Provide the (X, Y) coordinate of the cell's center where the given text is located.  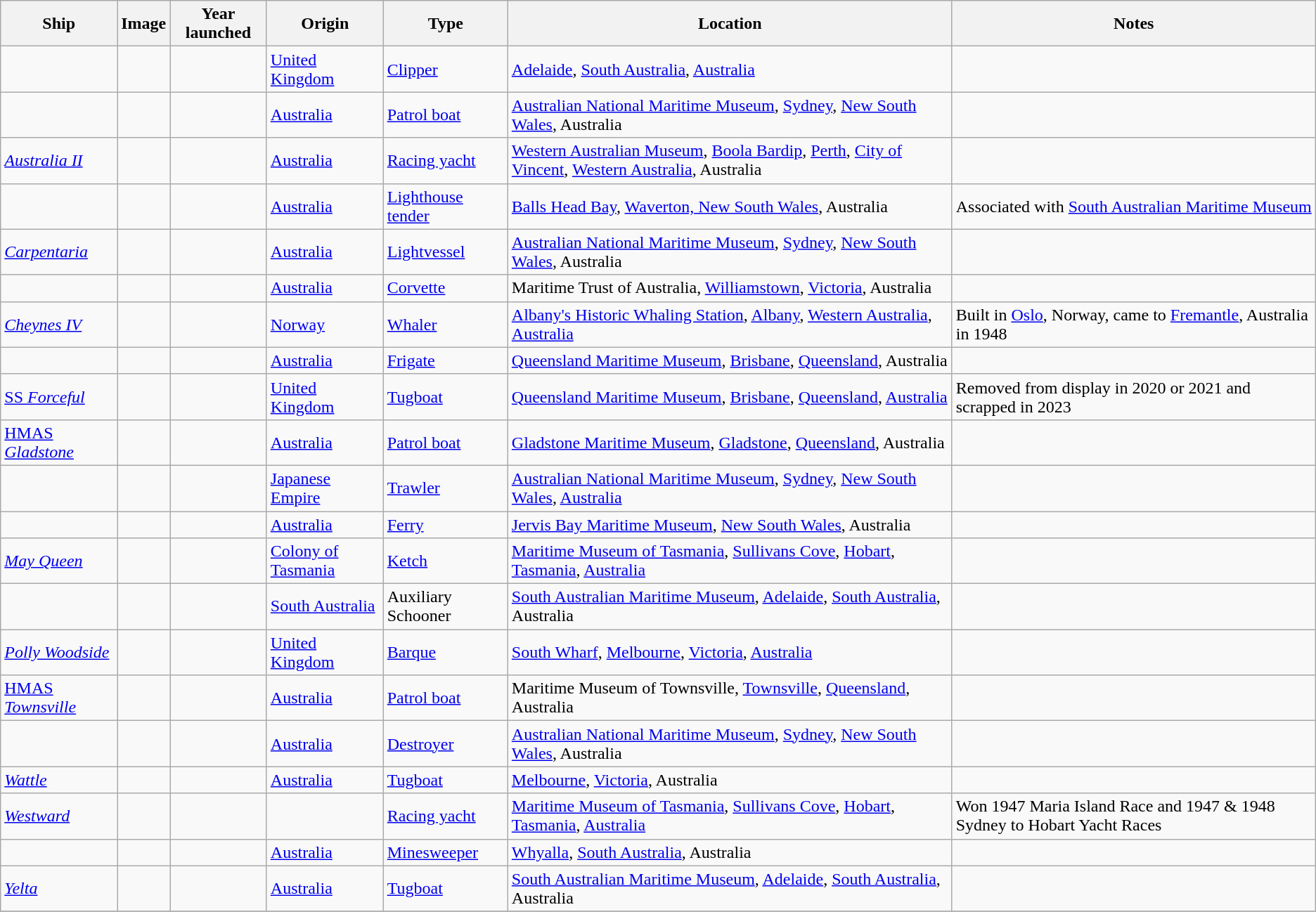
Ferry (446, 525)
Location (730, 24)
HMAS Gladstone (59, 443)
Norway (325, 325)
Albany's Historic Whaling Station, Albany, Western Australia, Australia (730, 325)
Auxiliary Schooner (446, 607)
Associated with South Australian Maritime Museum (1133, 207)
South Wharf, Melbourne, Victoria, Australia (730, 652)
Origin (325, 24)
Jervis Bay Maritime Museum, New South Wales, Australia (730, 525)
Carpentaria (59, 252)
Clipper (446, 69)
Australia II (59, 160)
Whyalla, South Australia, Australia (730, 852)
Japanese Empire (325, 488)
Maritime Museum of Townsville, Townsville, Queensland, Australia (730, 698)
Corvette (446, 288)
Colony of Tasmania (325, 561)
Balls Head Bay, Waverton, New South Wales, Australia (730, 207)
Lightvessel (446, 252)
Destroyer (446, 743)
Polly Woodside (59, 652)
Adelaide, South Australia, Australia (730, 69)
May Queen (59, 561)
Year launched (219, 24)
Yelta (59, 888)
Trawler (446, 488)
Image (143, 24)
Cheynes IV (59, 325)
Ship (59, 24)
South Australia (325, 607)
SS Forceful (59, 396)
Barque (446, 652)
Wattle (59, 780)
Removed from display in 2020 or 2021 and scrapped in 2023 (1133, 396)
Westward (59, 816)
Notes (1133, 24)
Whaler (446, 325)
Type (446, 24)
Gladstone Maritime Museum, Gladstone, Queensland, Australia (730, 443)
Frigate (446, 360)
Maritime Trust of Australia, Williamstown, Victoria, Australia (730, 288)
Lighthouse tender (446, 207)
HMAS Townsville (59, 698)
Western Australian Museum, Boola Bardip, Perth, City of Vincent, Western Australia, Australia (730, 160)
Melbourne, Victoria, Australia (730, 780)
Built in Oslo, Norway, came to Fremantle, Australia in 1948 (1133, 325)
Won 1947 Maria Island Race and 1947 & 1948 Sydney to Hobart Yacht Races (1133, 816)
Minesweeper (446, 852)
Ketch (446, 561)
